Pinpoint the cell where the given text exists, returning its [x, y] midpoint coordinate. 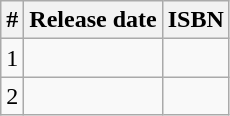
Release date [93, 20]
2 [12, 96]
ISBN [196, 20]
1 [12, 58]
# [12, 20]
